Search for the cell housing the specified text and yield its (X, Y) center coordinate. 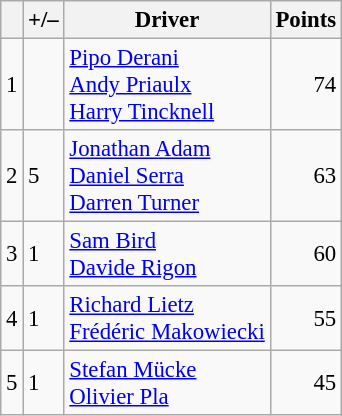
45 (306, 384)
4 (12, 318)
3 (12, 254)
Points (306, 20)
Pipo Derani Andy Priaulx Harry Tincknell (167, 85)
63 (306, 176)
Richard Lietz Frédéric Makowiecki (167, 318)
Jonathan Adam Daniel Serra Darren Turner (167, 176)
60 (306, 254)
2 (12, 176)
74 (306, 85)
55 (306, 318)
Driver (167, 20)
Sam Bird Davide Rigon (167, 254)
+/– (44, 20)
Stefan Mücke Olivier Pla (167, 384)
